Detect which cell encompasses the target text, then output its (x, y) center coordinate. 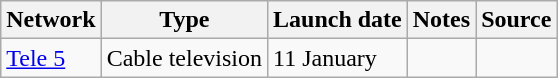
11 January (337, 58)
Launch date (337, 20)
Tele 5 (51, 58)
Source (516, 20)
Notes (441, 20)
Type (184, 20)
Cable television (184, 58)
Network (51, 20)
